Extract the (X, Y) coordinate from the center of the cell holding the provided text.  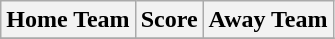
Score (169, 20)
Home Team (68, 20)
Away Team (268, 20)
